Return [x, y] of the center of cell containing provided text 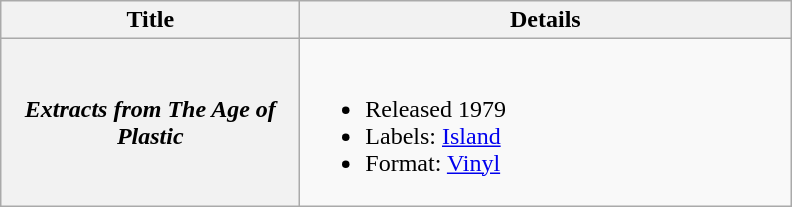
Released 1979Labels: IslandFormat: Vinyl [546, 122]
Extracts from The Age of Plastic [150, 122]
Details [546, 20]
Title [150, 20]
